For the text-containing cell, return its midpoint in (X, Y) coordinate format. 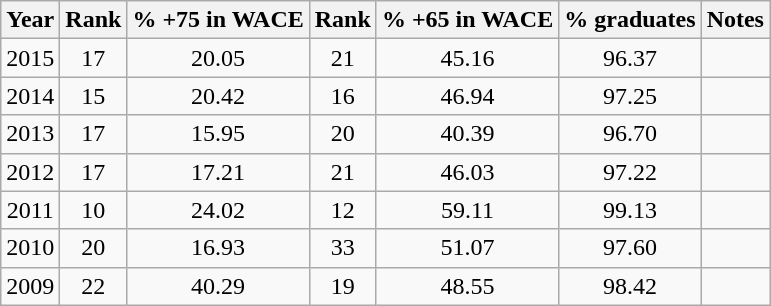
2014 (30, 96)
16 (342, 96)
46.94 (467, 96)
48.55 (467, 286)
97.60 (630, 248)
% +65 in WACE (467, 20)
20.42 (218, 96)
17.21 (218, 172)
20.05 (218, 58)
46.03 (467, 172)
2011 (30, 210)
2009 (30, 286)
2010 (30, 248)
33 (342, 248)
98.42 (630, 286)
15 (94, 96)
97.22 (630, 172)
96.70 (630, 134)
2012 (30, 172)
59.11 (467, 210)
40.39 (467, 134)
% +75 in WACE (218, 20)
12 (342, 210)
2013 (30, 134)
Year (30, 20)
% graduates (630, 20)
99.13 (630, 210)
97.25 (630, 96)
96.37 (630, 58)
40.29 (218, 286)
45.16 (467, 58)
2015 (30, 58)
24.02 (218, 210)
19 (342, 286)
15.95 (218, 134)
10 (94, 210)
51.07 (467, 248)
22 (94, 286)
16.93 (218, 248)
Notes (735, 20)
